Identify which cell holds the provided text, then report its [x, y] central coordinate. 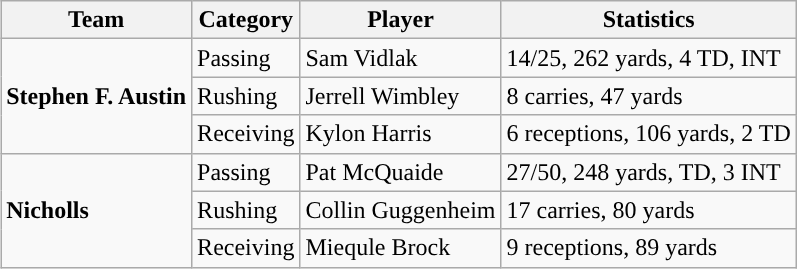
8 carries, 47 yards [648, 96]
27/50, 248 yards, TD, 3 INT [648, 172]
Category [246, 20]
Statistics [648, 20]
Miequle Brock [400, 248]
9 receptions, 89 yards [648, 248]
Kylon Harris [400, 134]
Collin Guggenheim [400, 210]
14/25, 262 yards, 4 TD, INT [648, 58]
6 receptions, 106 yards, 2 TD [648, 134]
Pat McQuaide [400, 172]
Stephen F. Austin [96, 96]
Team [96, 20]
Nicholls [96, 210]
17 carries, 80 yards [648, 210]
Jerrell Wimbley [400, 96]
Player [400, 20]
Sam Vidlak [400, 58]
